Extract the (x, y) coordinate from the center of the cell holding the provided text.  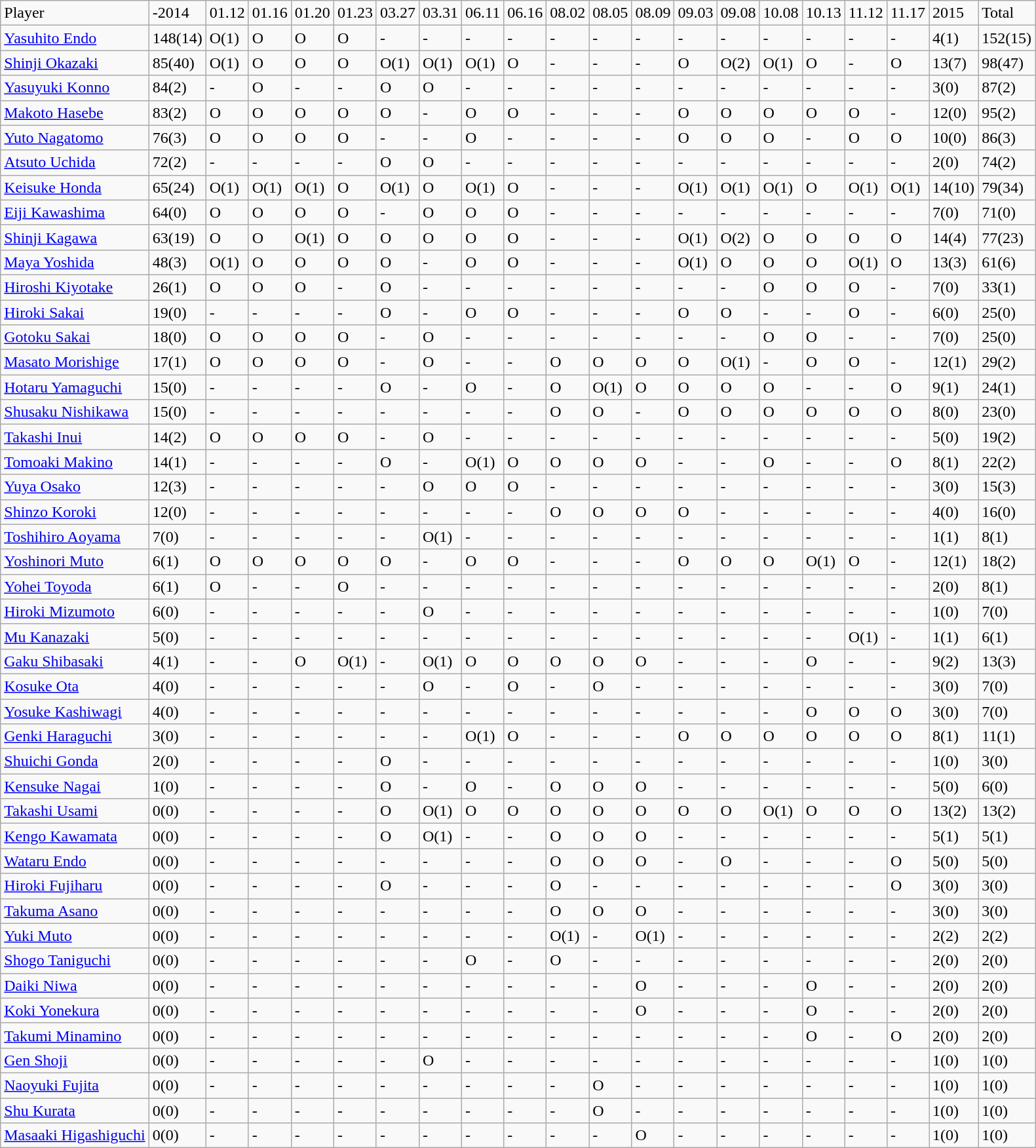
10.13 (823, 13)
Shogo Taniguchi (75, 961)
Mu Kanazaki (75, 636)
11(1) (1007, 737)
Makoto Hasebe (75, 113)
01.23 (355, 13)
2015 (954, 13)
Yoshinori Muto (75, 562)
Hiroki Mizumoto (75, 611)
Hiroki Sakai (75, 313)
79(34) (1007, 187)
Yasuyuki Konno (75, 88)
Masaaki Higashiguchi (75, 1136)
03.31 (440, 13)
Genki Haraguchi (75, 737)
Eiji Kawashima (75, 212)
Keisuke Honda (75, 187)
Takashi Usami (75, 811)
85(40) (177, 63)
09.03 (696, 13)
33(1) (1007, 287)
Yohei Toyoda (75, 586)
76(3) (177, 138)
10.08 (781, 13)
Hotaru Yamaguchi (75, 387)
Masato Morishige (75, 362)
11.17 (908, 13)
72(2) (177, 163)
08.05 (611, 13)
24(1) (1007, 387)
Yuya Osako (75, 487)
16(0) (1007, 512)
19(2) (1007, 437)
Player (75, 13)
09.08 (738, 13)
22(2) (1007, 462)
14(10) (954, 187)
Takashi Inui (75, 437)
01.12 (227, 13)
Hiroshi Kiyotake (75, 287)
98(47) (1007, 63)
Shuichi Gonda (75, 761)
71(0) (1007, 212)
9(2) (954, 661)
74(2) (1007, 163)
03.27 (397, 13)
06.11 (483, 13)
Kosuke Ota (75, 686)
Shinji Okazaki (75, 63)
08.09 (653, 13)
Wataru Endo (75, 861)
14(1) (177, 462)
26(1) (177, 287)
18(2) (1007, 562)
64(0) (177, 212)
Yuto Nagatomo (75, 138)
-2014 (177, 13)
Shinji Kagawa (75, 237)
86(3) (1007, 138)
29(2) (1007, 362)
Toshihiro Aoyama (75, 537)
77(23) (1007, 237)
9(1) (954, 387)
Hiroki Fujiharu (75, 886)
61(6) (1007, 262)
06.16 (526, 13)
8(0) (954, 412)
Shusaku Nishikawa (75, 412)
84(2) (177, 88)
08.02 (567, 13)
65(24) (177, 187)
Atsuto Uchida (75, 163)
14(2) (177, 437)
Shu Kurata (75, 1111)
13(7) (954, 63)
63(19) (177, 237)
Takumi Minamino (75, 1035)
01.20 (312, 13)
Tomoaki Makino (75, 462)
10(0) (954, 138)
12(3) (177, 487)
01.16 (270, 13)
Daiki Niwa (75, 985)
83(2) (177, 113)
18(0) (177, 337)
15(3) (1007, 487)
Yosuke Kashiwagi (75, 711)
Shinzo Koroki (75, 512)
Naoyuki Fujita (75, 1085)
Gaku Shibasaki (75, 661)
Gotoku Sakai (75, 337)
Kensuke Nagai (75, 786)
11.12 (866, 13)
Takuma Asano (75, 911)
Yasuhito Endo (75, 38)
14(4) (954, 237)
148(14) (177, 38)
17(1) (177, 362)
95(2) (1007, 113)
23(0) (1007, 412)
Total (1007, 13)
Gen Shoji (75, 1060)
Yuki Muto (75, 936)
Kengo Kawamata (75, 836)
Maya Yoshida (75, 262)
Koki Yonekura (75, 1010)
19(0) (177, 313)
87(2) (1007, 88)
48(3) (177, 262)
152(15) (1007, 38)
